From the cell containing the given text, extract its center point as (X, Y) coordinate. 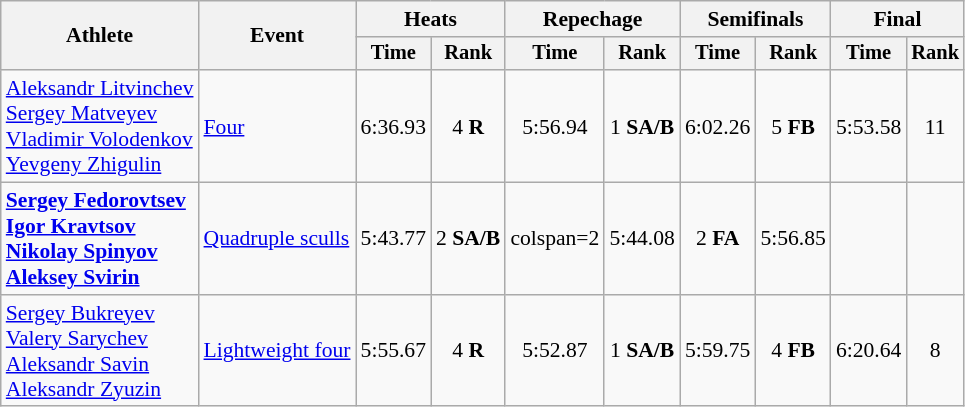
Event (278, 36)
5:59.75 (718, 351)
Quadruple sculls (278, 239)
5:44.08 (642, 239)
Four (278, 126)
Semifinals (756, 19)
2 FA (718, 239)
Lightweight four (278, 351)
4 FB (792, 351)
5:56.85 (792, 239)
Aleksandr LitvinchevSergey MatveyevVladimir VolodenkovYevgeny Zhigulin (100, 126)
Final (898, 19)
5:56.94 (554, 126)
Heats (431, 19)
6:36.93 (394, 126)
5:52.87 (554, 351)
Repechage (592, 19)
5 FB (792, 126)
8 (935, 351)
6:20.64 (868, 351)
Sergey FedorovtsevIgor KravtsovNikolay SpinyovAleksey Svirin (100, 239)
2 SA/B (468, 239)
6:02.26 (718, 126)
5:53.58 (868, 126)
Sergey BukreyevValery SarychevAleksandr SavinAleksandr Zyuzin (100, 351)
5:55.67 (394, 351)
colspan=2 (554, 239)
5:43.77 (394, 239)
Athlete (100, 36)
11 (935, 126)
